Search for the cell housing the specified text and yield its (X, Y) center coordinate. 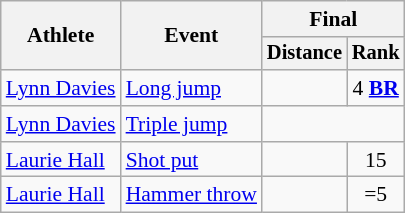
Athlete (61, 36)
4 BR (376, 88)
Rank (376, 54)
Shot put (192, 160)
Triple jump (192, 124)
Long jump (192, 88)
=5 (376, 195)
Distance (304, 54)
Event (192, 36)
Final (333, 19)
15 (376, 160)
Hammer throw (192, 195)
